For the text-containing cell, return its midpoint in (X, Y) coordinate format. 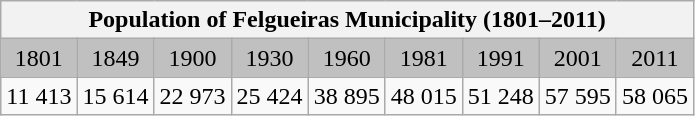
1849 (116, 58)
1960 (346, 58)
58 065 (654, 96)
1900 (192, 58)
11 413 (39, 96)
38 895 (346, 96)
25 424 (270, 96)
15 614 (116, 96)
57 595 (578, 96)
22 973 (192, 96)
2001 (578, 58)
2011 (654, 58)
51 248 (500, 96)
1801 (39, 58)
1981 (424, 58)
48 015 (424, 96)
Population of Felgueiras Municipality (1801–2011) (348, 20)
1930 (270, 58)
1991 (500, 58)
